Identify which cell holds the provided text, then report its [X, Y] central coordinate. 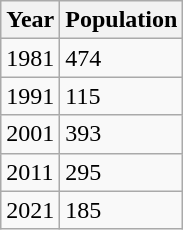
295 [122, 172]
2001 [30, 134]
2011 [30, 172]
Population [122, 20]
115 [122, 96]
393 [122, 134]
185 [122, 210]
1991 [30, 96]
474 [122, 58]
1981 [30, 58]
Year [30, 20]
2021 [30, 210]
